For the text-containing cell, return its midpoint in (X, Y) coordinate format. 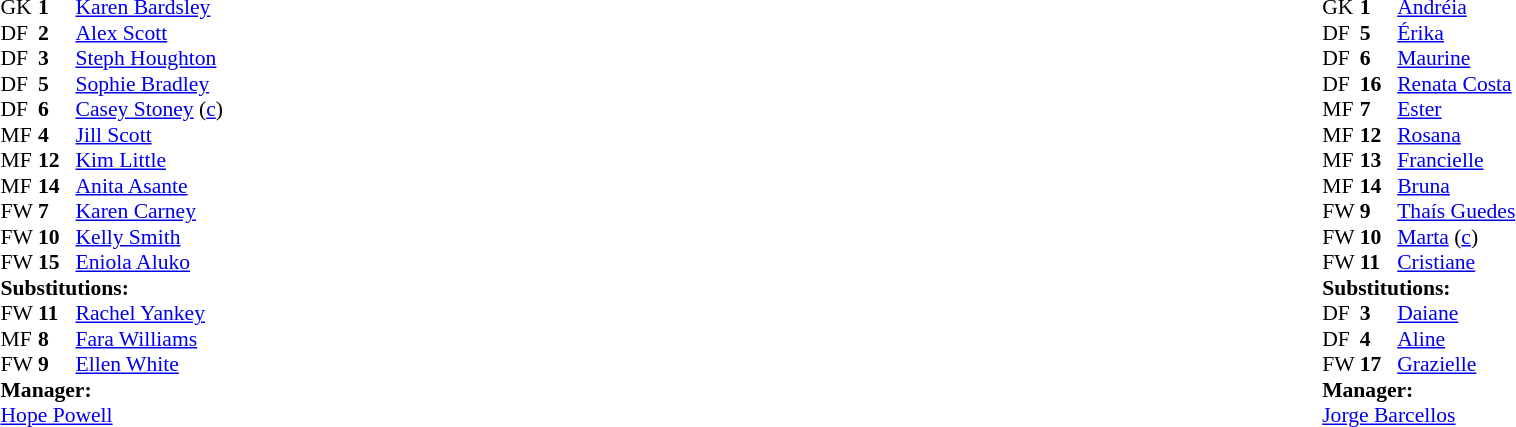
Rachel Yankey (150, 313)
Aline (1456, 339)
Thaís Guedes (1456, 211)
Anita Asante (150, 186)
Francielle (1456, 161)
Marta (c) (1456, 237)
15 (57, 263)
Casey Stoney (c) (150, 109)
Sophie Bradley (150, 84)
Karen Carney (150, 211)
Eniola Aluko (150, 263)
Steph Houghton (150, 59)
Ester (1456, 109)
Fara Williams (150, 339)
Bruna (1456, 186)
Rosana (1456, 135)
Kim Little (150, 161)
16 (1379, 84)
Érika (1456, 33)
8 (57, 339)
13 (1379, 161)
Jill Scott (150, 135)
Grazielle (1456, 365)
Ellen White (150, 365)
Alex Scott (150, 33)
17 (1379, 365)
Daiane (1456, 313)
Kelly Smith (150, 237)
2 (57, 33)
Maurine (1456, 59)
Cristiane (1456, 263)
Renata Costa (1456, 84)
